Pinpoint the cell where the given text exists, returning its (X, Y) midpoint coordinate. 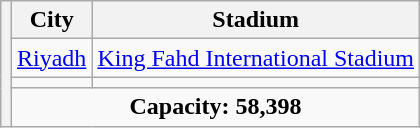
Riyadh (51, 58)
City (51, 20)
King Fahd International Stadium (256, 58)
Stadium (256, 20)
Capacity: 58,398 (215, 107)
